Pinpoint the cell where the given text exists, returning its (X, Y) midpoint coordinate. 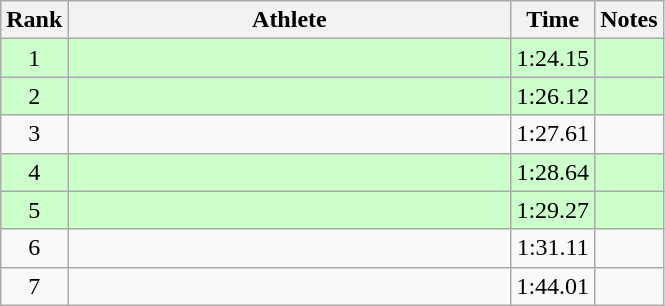
1:28.64 (553, 172)
1:24.15 (553, 58)
1:29.27 (553, 210)
7 (34, 286)
6 (34, 248)
Time (553, 20)
Rank (34, 20)
1:27.61 (553, 134)
1:26.12 (553, 96)
Notes (629, 20)
Athlete (290, 20)
1:44.01 (553, 286)
1:31.11 (553, 248)
2 (34, 96)
3 (34, 134)
1 (34, 58)
5 (34, 210)
4 (34, 172)
